Output the [x, y] coordinate of the center of the cell containing the given text.  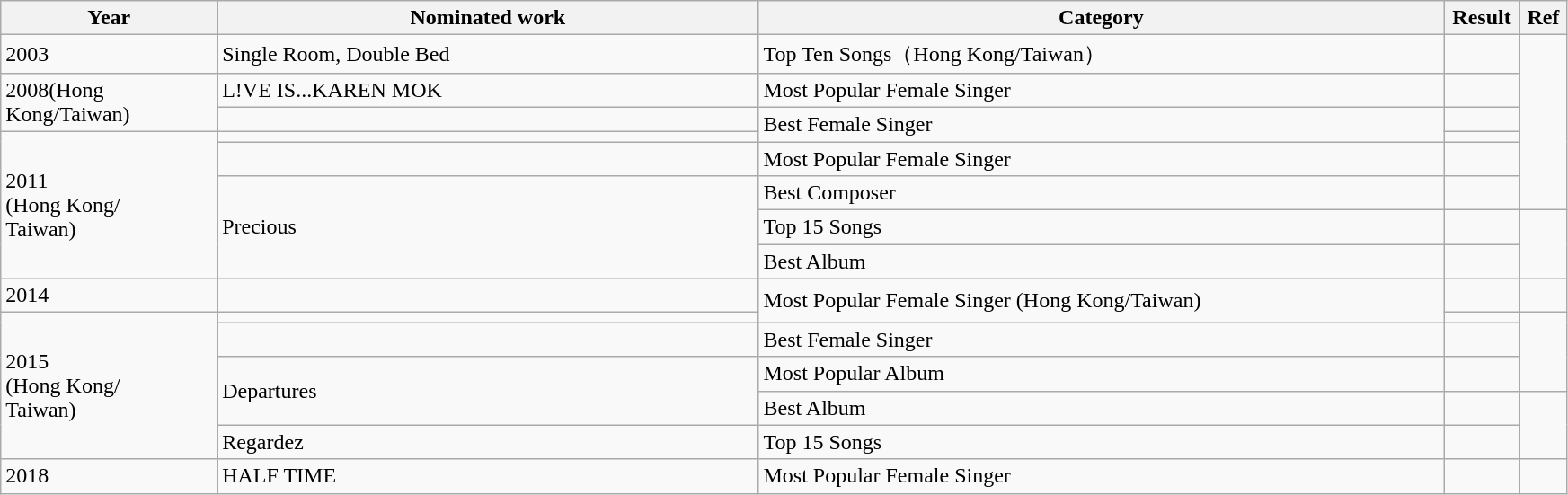
HALF TIME [488, 476]
Year [110, 18]
2018 [110, 476]
2011(Hong Kong/ Taiwan) [110, 205]
Category [1102, 18]
Single Room, Double Bed [488, 54]
L!VE IS...KAREN MOK [488, 90]
Precious [488, 227]
Most Popular Album [1102, 374]
2015(Hong Kong/ Taiwan) [110, 386]
2003 [110, 54]
Most Popular Female Singer (Hong Kong/Taiwan) [1102, 300]
2014 [110, 296]
Top Ten Songs（Hong Kong/Taiwan） [1102, 54]
Result [1482, 18]
Best Composer [1102, 193]
Nominated work [488, 18]
Departures [488, 391]
2008(Hong Kong/Taiwan) [110, 102]
Ref [1543, 18]
Regardez [488, 442]
